Scan for the cell matching the given text and deliver its (x, y) coordinate at center. 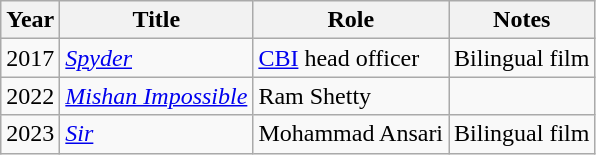
Spyder (156, 58)
2023 (30, 134)
Notes (522, 20)
2017 (30, 58)
Ram Shetty (351, 96)
Year (30, 20)
Title (156, 20)
Role (351, 20)
Sir (156, 134)
Mohammad Ansari (351, 134)
Mishan Impossible (156, 96)
2022 (30, 96)
CBI head officer (351, 58)
